Locate the cell with the specified text and output its (x, y) center coordinate. 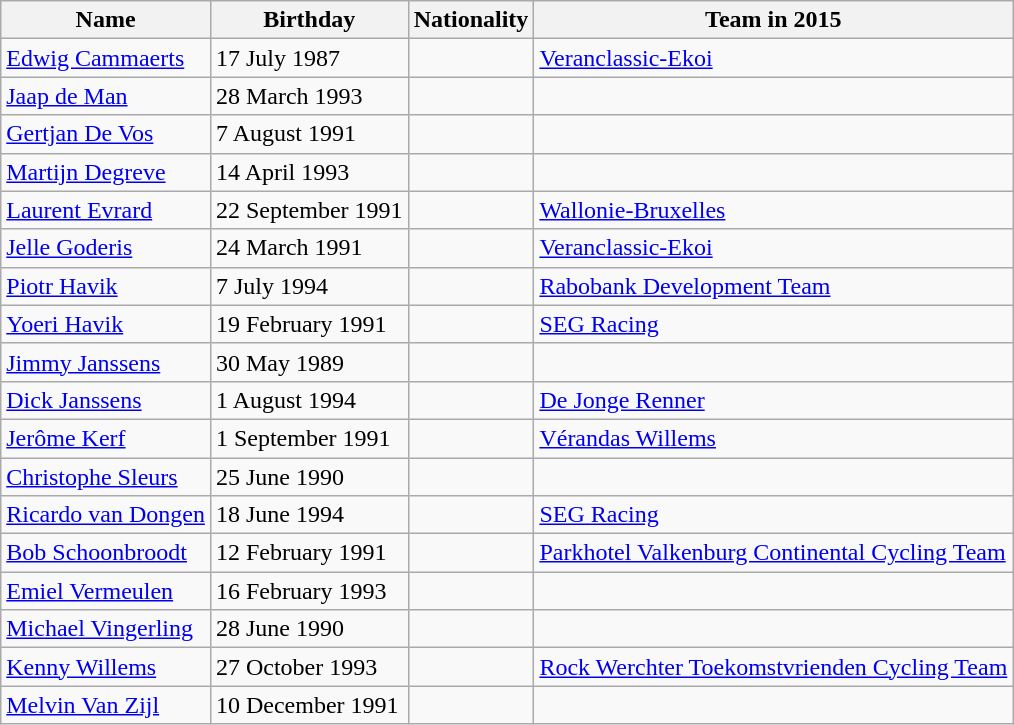
Dick Janssens (106, 400)
Team in 2015 (774, 20)
17 July 1987 (309, 58)
Michael Vingerling (106, 629)
Jerôme Kerf (106, 438)
Rabobank Development Team (774, 286)
Yoeri Havik (106, 324)
Name (106, 20)
22 September 1991 (309, 210)
18 June 1994 (309, 515)
Piotr Havik (106, 286)
Jimmy Janssens (106, 362)
7 August 1991 (309, 134)
28 March 1993 (309, 96)
Gertjan De Vos (106, 134)
Martijn Degreve (106, 172)
27 October 1993 (309, 667)
Vérandas Willems (774, 438)
Christophe Sleurs (106, 477)
De Jonge Renner (774, 400)
24 March 1991 (309, 248)
12 February 1991 (309, 553)
10 December 1991 (309, 705)
1 August 1994 (309, 400)
Ricardo van Dongen (106, 515)
Parkhotel Valkenburg Continental Cycling Team (774, 553)
Bob Schoonbroodt (106, 553)
Jelle Goderis (106, 248)
16 February 1993 (309, 591)
25 June 1990 (309, 477)
Birthday (309, 20)
Wallonie-Bruxelles (774, 210)
28 June 1990 (309, 629)
Melvin Van Zijl (106, 705)
Kenny Willems (106, 667)
Emiel Vermeulen (106, 591)
Nationality (471, 20)
Jaap de Man (106, 96)
19 February 1991 (309, 324)
Edwig Cammaerts (106, 58)
1 September 1991 (309, 438)
30 May 1989 (309, 362)
Rock Werchter Toekomstvrienden Cycling Team (774, 667)
14 April 1993 (309, 172)
7 July 1994 (309, 286)
Laurent Evrard (106, 210)
